Return the (x, y) coordinate for the center point of the cell that contains the specified text.  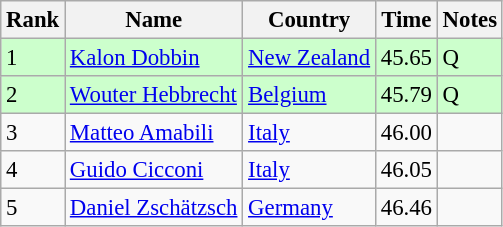
Country (310, 20)
Time (406, 20)
46.46 (406, 208)
Guido Cicconi (154, 170)
Kalon Dobbin (154, 58)
3 (33, 133)
45.65 (406, 58)
46.00 (406, 133)
2 (33, 95)
Rank (33, 20)
1 (33, 58)
New Zealand (310, 58)
Notes (470, 20)
Name (154, 20)
Daniel Zschätzsch (154, 208)
5 (33, 208)
Matteo Amabili (154, 133)
Belgium (310, 95)
4 (33, 170)
46.05 (406, 170)
Wouter Hebbrecht (154, 95)
45.79 (406, 95)
Germany (310, 208)
